Detect which cell encompasses the target text, then output its [x, y] center coordinate. 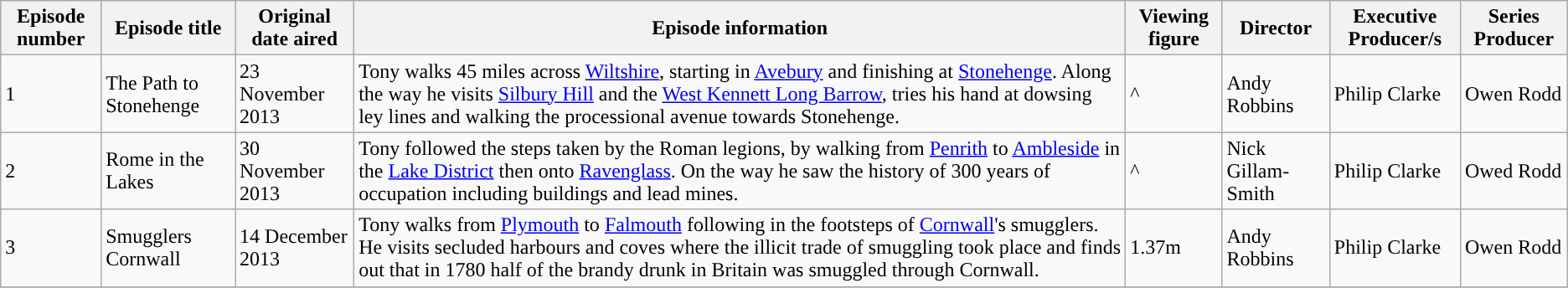
1.37m [1174, 248]
23 November 2013 [295, 94]
Original date aired [295, 28]
Viewing figure [1174, 28]
Episode number [51, 28]
Nick Gillam-Smith [1276, 171]
14 December 2013 [295, 248]
The Path to Stonehenge [168, 94]
Owed Rodd [1514, 171]
Episode title [168, 28]
Director [1276, 28]
Executive Producer/s [1395, 28]
2 [51, 171]
3 [51, 248]
30 November 2013 [295, 171]
Smugglers Cornwall [168, 248]
Series Producer [1514, 28]
1 [51, 94]
Episode information [740, 28]
Rome in the Lakes [168, 171]
